Output the (x, y) coordinate of the center of the cell containing the given text.  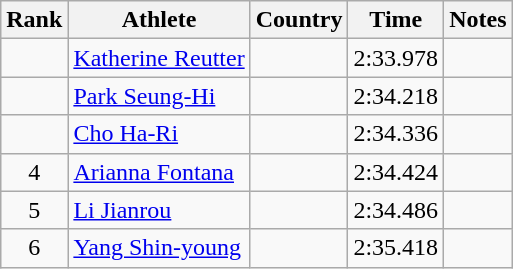
2:33.978 (396, 58)
2:35.418 (396, 248)
Notes (478, 20)
Yang Shin-young (159, 248)
Katherine Reutter (159, 58)
2:34.218 (396, 96)
Rank (34, 20)
2:34.486 (396, 210)
Li Jianrou (159, 210)
2:34.336 (396, 134)
4 (34, 172)
2:34.424 (396, 172)
Park Seung-Hi (159, 96)
Time (396, 20)
Country (299, 20)
6 (34, 248)
Cho Ha-Ri (159, 134)
Arianna Fontana (159, 172)
Athlete (159, 20)
5 (34, 210)
